From the cell containing the given text, extract its center point as (X, Y) coordinate. 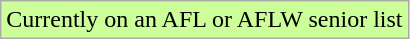
Currently on an AFL or AFLW senior list (204, 20)
